Provide the [X, Y] coordinate of the cell's center where the given text is located.  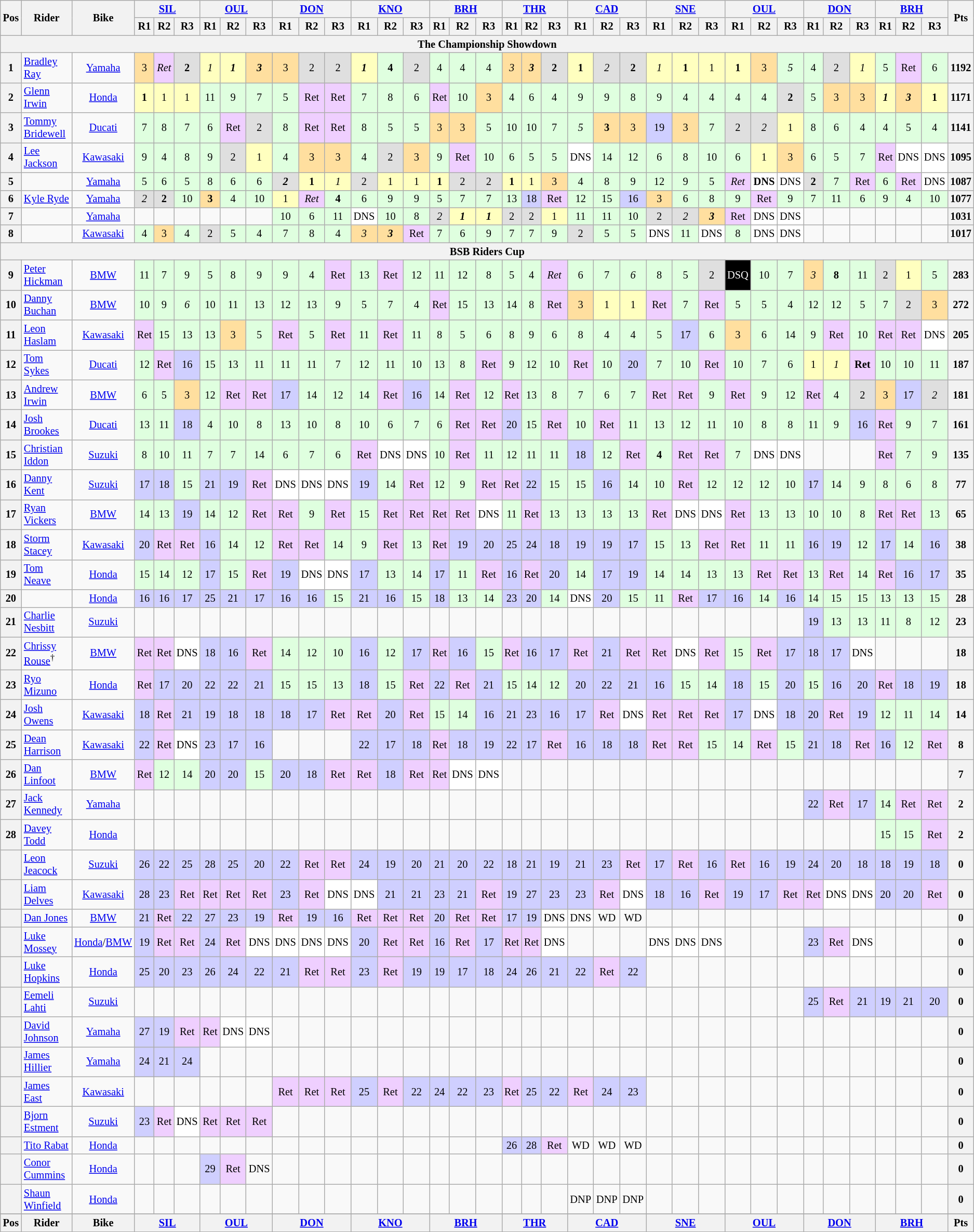
Eemeli Lahti [47, 1002]
Jack Kennedy [47, 804]
James East [47, 1092]
1095 [960, 157]
Dean Harrison [47, 745]
Kyle Ryde [47, 199]
Tommy Bridewell [47, 128]
Dan Jones [47, 918]
The Championship Showdown [487, 44]
135 [960, 455]
283 [960, 275]
Luke Hopkins [47, 972]
DSQ [738, 275]
Chrissy Rouse† [47, 654]
Andrew Irwin [47, 395]
181 [960, 395]
161 [960, 425]
Charlie Nesbitt [47, 622]
65 [960, 514]
Conor Cummins [47, 1169]
Christian Iddon [47, 455]
Josh Owens [47, 714]
Ryan Vickers [47, 514]
35 [960, 575]
Josh Brookes [47, 425]
1192 [960, 68]
Leon Haslam [47, 335]
Leon Jeacock [47, 865]
1171 [960, 98]
Glenn Irwin [47, 98]
29 [210, 1169]
Danny Buchan [47, 305]
Peter Hickman [47, 275]
Liam Delves [47, 894]
Lee Jackson [47, 157]
Tito Rabat [47, 1145]
Davey Todd [47, 834]
1141 [960, 128]
38 [960, 545]
1017 [960, 234]
77 [960, 485]
Ryo Mizuno [47, 685]
Bradley Ray [47, 68]
Bjorn Estment [47, 1122]
1087 [960, 181]
1077 [960, 199]
1031 [960, 216]
James Hillier [47, 1062]
205 [960, 335]
David Johnson [47, 1032]
Tom Neave [47, 575]
Tom Sykes [47, 365]
Shaun Winfield [47, 1199]
BSB Riders Cup [487, 251]
Danny Kent [47, 485]
Dan Linfoot [47, 775]
Storm Stacey [47, 545]
187 [960, 365]
Honda/BMW [103, 942]
Luke Mossey [47, 942]
272 [960, 305]
